From the cell containing the given text, extract its center point as [x, y] coordinate. 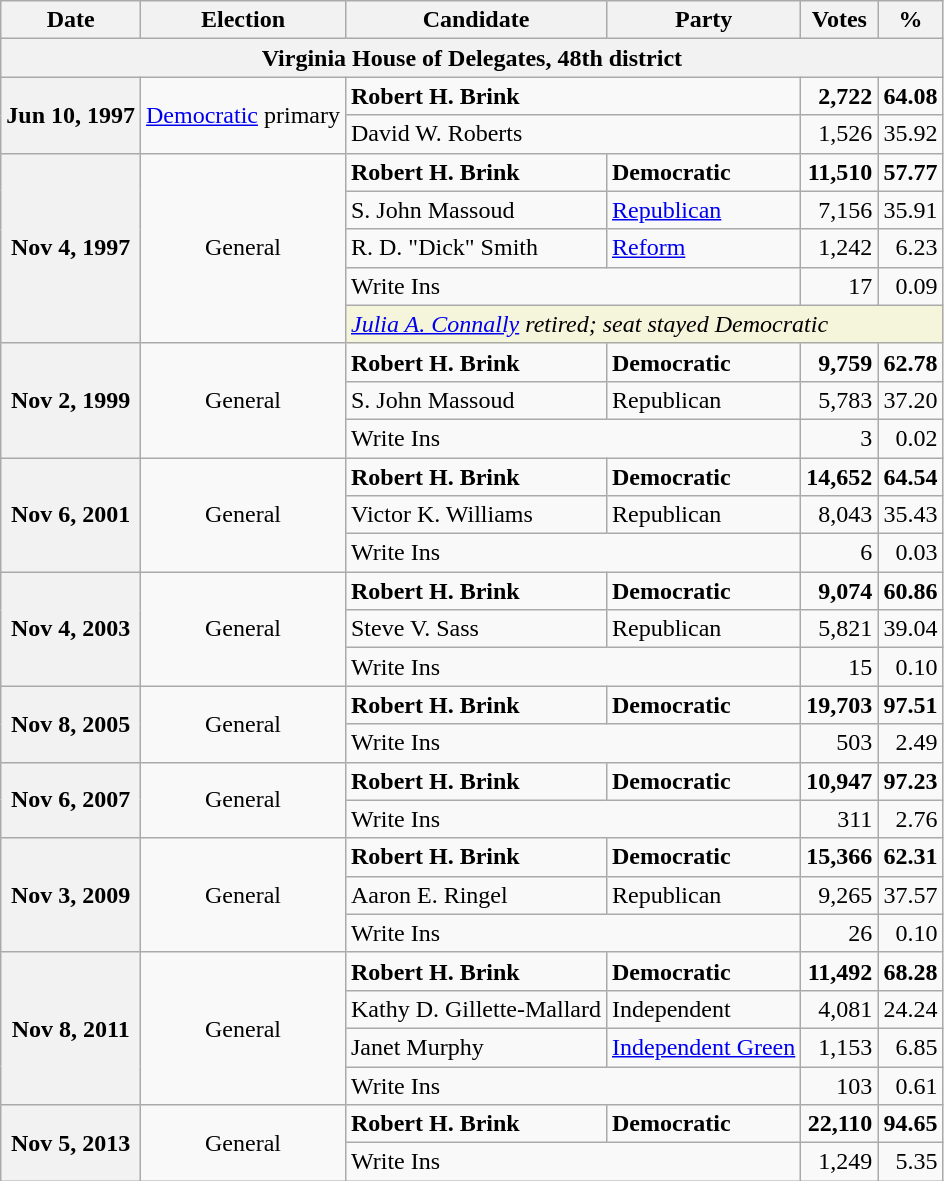
35.43 [910, 515]
24.24 [910, 1009]
15,366 [840, 857]
7,156 [840, 210]
6 [840, 553]
5,783 [840, 400]
2,722 [840, 96]
17 [840, 286]
Nov 8, 2011 [71, 1028]
R. D. "Dick" Smith [476, 248]
2.49 [910, 743]
Kathy D. Gillette-Mallard [476, 1009]
Reform [703, 248]
311 [840, 819]
62.31 [910, 857]
Party [703, 20]
Nov 4, 2003 [71, 629]
Votes [840, 20]
0.09 [910, 286]
64.08 [910, 96]
Date [71, 20]
94.65 [910, 1124]
1,153 [840, 1047]
37.20 [910, 400]
Nov 6, 2001 [71, 515]
1,526 [840, 134]
1,249 [840, 1162]
Nov 6, 2007 [71, 800]
19,703 [840, 705]
Democratic primary [244, 115]
68.28 [910, 971]
Virginia House of Delegates, 48th district [472, 58]
6.23 [910, 248]
3 [840, 438]
Jun 10, 1997 [71, 115]
8,043 [840, 515]
Aaron E. Ringel [476, 895]
5.35 [910, 1162]
Nov 8, 2005 [71, 724]
35.91 [910, 210]
Independent [703, 1009]
0.02 [910, 438]
2.76 [910, 819]
Nov 4, 1997 [71, 248]
39.04 [910, 629]
103 [840, 1085]
1,242 [840, 248]
11,492 [840, 971]
David W. Roberts [572, 134]
5,821 [840, 629]
503 [840, 743]
60.86 [910, 591]
10,947 [840, 781]
Nov 5, 2013 [71, 1143]
Candidate [476, 20]
9,265 [840, 895]
Independent Green [703, 1047]
Steve V. Sass [476, 629]
Julia A. Connally retired; seat stayed Democratic [644, 324]
57.77 [910, 172]
35.92 [910, 134]
Election [244, 20]
Victor K. Williams [476, 515]
11,510 [840, 172]
64.54 [910, 477]
0.03 [910, 553]
9,759 [840, 362]
14,652 [840, 477]
97.23 [910, 781]
22,110 [840, 1124]
37.57 [910, 895]
26 [840, 933]
Janet Murphy [476, 1047]
62.78 [910, 362]
4,081 [840, 1009]
% [910, 20]
Nov 3, 2009 [71, 895]
0.61 [910, 1085]
9,074 [840, 591]
Nov 2, 1999 [71, 400]
15 [840, 667]
6.85 [910, 1047]
97.51 [910, 705]
